For the text-containing cell, return its midpoint in (x, y) coordinate format. 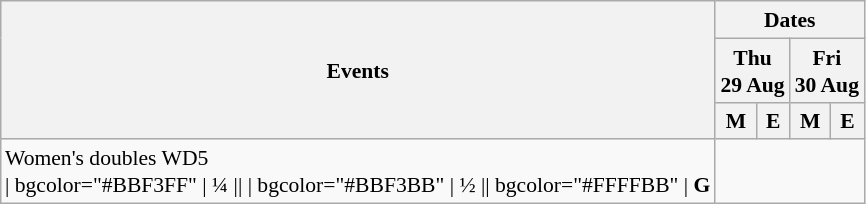
Events (358, 70)
Dates (790, 20)
Fri30 Aug (827, 70)
Women's doubles WD5| bgcolor="#BBF3FF" | ¼ || | bgcolor="#BBF3BB" | ½ || bgcolor="#FFFFBB" | G (358, 171)
Thu29 Aug (752, 70)
